Extract the [X, Y] coordinate from the center of the cell holding the provided text.  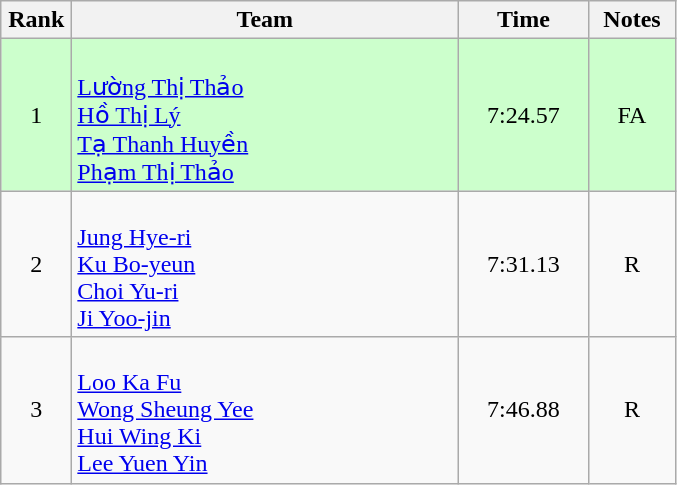
Notes [632, 20]
Team [265, 20]
1 [36, 115]
3 [36, 410]
Loo Ka FuWong Sheung YeeHui Wing KiLee Yuen Yin [265, 410]
Jung Hye-riKu Bo-yeunChoi Yu-riJi Yoo-jin [265, 264]
7:24.57 [524, 115]
Time [524, 20]
FA [632, 115]
Rank [36, 20]
Lường Thị ThảoHồ Thị LýTạ Thanh HuyềnPhạm Thị Thảo [265, 115]
7:46.88 [524, 410]
2 [36, 264]
7:31.13 [524, 264]
